Scan for the cell matching the given text and deliver its [x, y] coordinate at center. 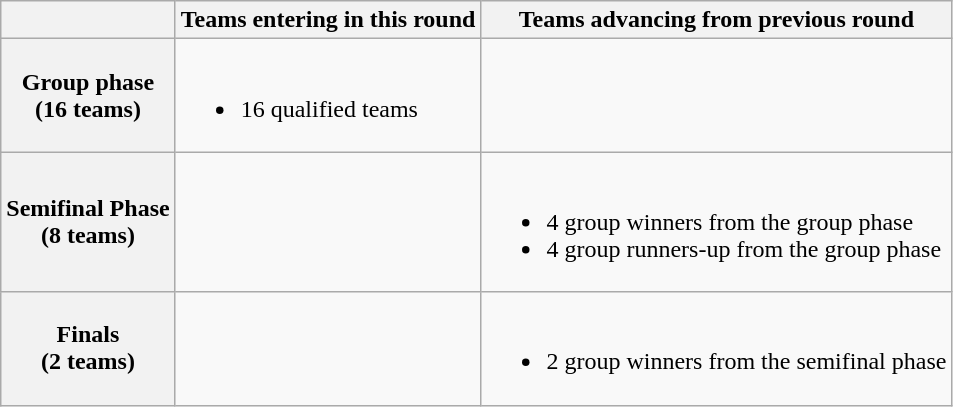
Semifinal Phase(8 teams) [88, 222]
16 qualified teams [328, 96]
4 group winners from the group phase4 group runners-up from the group phase [716, 222]
Teams entering in this round [328, 20]
Teams advancing from previous round [716, 20]
Finals(2 teams) [88, 348]
2 group winners from the semifinal phase [716, 348]
Group phase(16 teams) [88, 96]
